Return the (X, Y) coordinate for the center point of the cell that contains the specified text.  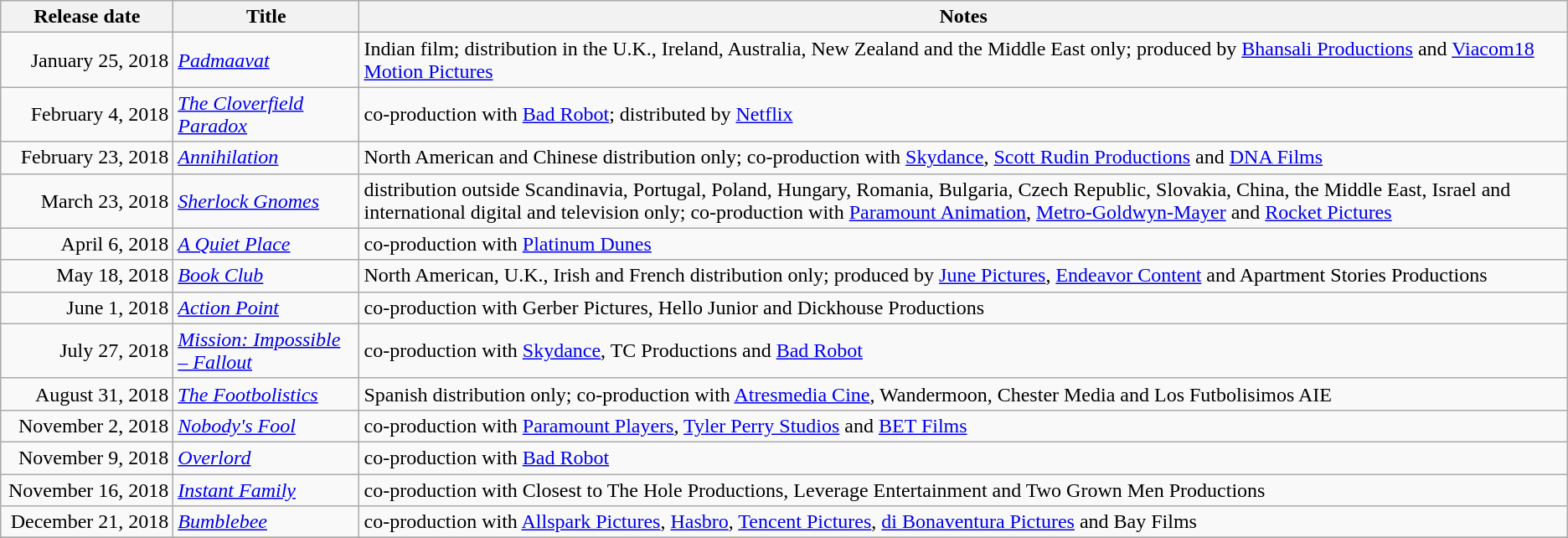
February 23, 2018 (87, 158)
co-production with Closest to The Hole Productions, Leverage Entertainment and Two Grown Men Productions (963, 490)
December 21, 2018 (87, 522)
Notes (963, 17)
Book Club (266, 276)
co-production with Gerber Pictures, Hello Junior and Dickhouse Productions (963, 308)
Release date (87, 17)
Instant Family (266, 490)
co-production with Bad Robot; distributed by Netflix (963, 114)
November 9, 2018 (87, 458)
Padmaavat (266, 60)
co-production with Allspark Pictures, Hasbro, Tencent Pictures, di Bonaventura Pictures and Bay Films (963, 522)
Bumblebee (266, 522)
co-production with Paramount Players, Tyler Perry Studios and BET Films (963, 426)
November 2, 2018 (87, 426)
Overlord (266, 458)
Title (266, 17)
Spanish distribution only; co-production with Atresmedia Cine, Wandermoon, Chester Media and Los Futbolisimos AIE (963, 394)
May 18, 2018 (87, 276)
Sherlock Gnomes (266, 201)
Annihilation (266, 158)
August 31, 2018 (87, 394)
March 23, 2018 (87, 201)
A Quiet Place (266, 244)
Mission: Impossible – Fallout (266, 350)
North American, U.K., Irish and French distribution only; produced by June Pictures, Endeavor Content and Apartment Stories Productions (963, 276)
North American and Chinese distribution only; co-production with Skydance, Scott Rudin Productions and DNA Films (963, 158)
November 16, 2018 (87, 490)
co-production with Skydance, TC Productions and Bad Robot (963, 350)
The Cloverfield Paradox (266, 114)
February 4, 2018 (87, 114)
co-production with Bad Robot (963, 458)
Action Point (266, 308)
June 1, 2018 (87, 308)
co-production with Platinum Dunes (963, 244)
Nobody's Fool (266, 426)
January 25, 2018 (87, 60)
July 27, 2018 (87, 350)
April 6, 2018 (87, 244)
The Footbolistics (266, 394)
